Locate the cell with the specified text and output its (x, y) center coordinate. 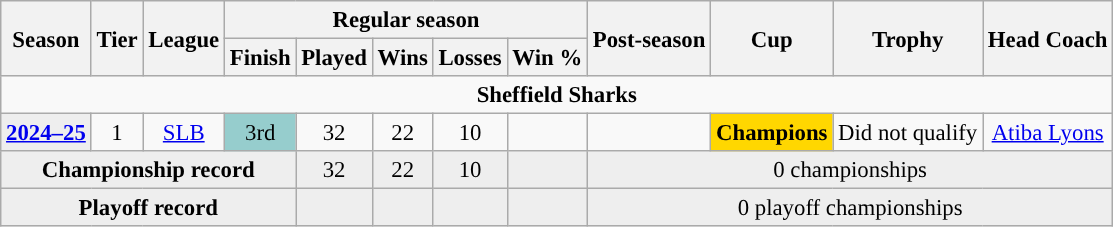
Did not qualify (908, 133)
SLB (184, 133)
Post-season (648, 38)
Champions (772, 133)
Win % (547, 58)
Season (46, 38)
Playoff record (148, 208)
Cup (772, 38)
Losses (470, 58)
Played (334, 58)
League (184, 38)
Atiba Lyons (1048, 133)
0 championships (850, 170)
2024–25 (46, 133)
Regular season (406, 20)
3rd (260, 133)
0 playoff championships (850, 208)
1 (117, 133)
Trophy (908, 38)
Finish (260, 58)
Head Coach (1048, 38)
Wins (402, 58)
Championship record (148, 170)
Tier (117, 38)
Sheffield Sharks (557, 95)
